Return [x, y] of the center of cell containing provided text 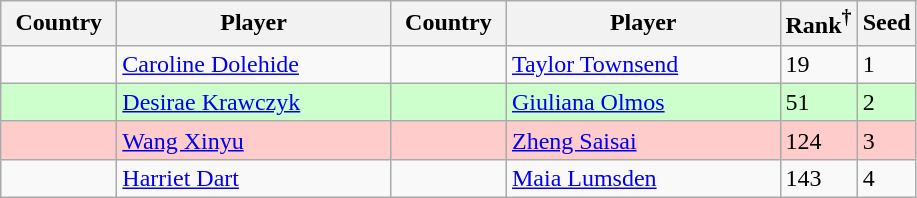
Rank† [818, 24]
Desirae Krawczyk [254, 102]
Giuliana Olmos [643, 102]
124 [818, 140]
Zheng Saisai [643, 140]
3 [886, 140]
Harriet Dart [254, 178]
Maia Lumsden [643, 178]
Taylor Townsend [643, 64]
1 [886, 64]
143 [818, 178]
51 [818, 102]
2 [886, 102]
4 [886, 178]
19 [818, 64]
Wang Xinyu [254, 140]
Seed [886, 24]
Caroline Dolehide [254, 64]
